Extract the (X, Y) coordinate from the center of the cell holding the provided text.  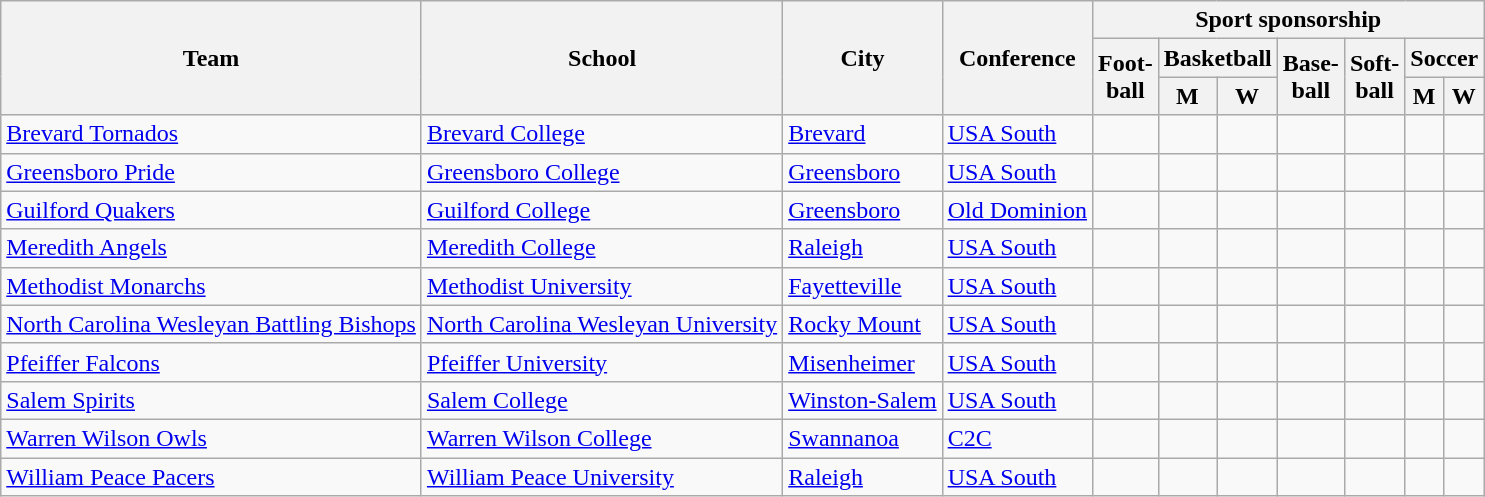
Salem Spirits (212, 400)
William Peace University (602, 477)
Meredith College (602, 248)
City (862, 58)
Base-ball (1310, 77)
Methodist Monarchs (212, 286)
North Carolina Wesleyan University (602, 324)
Warren Wilson Owls (212, 438)
Greensboro Pride (212, 172)
Swannanoa (862, 438)
Fayetteville (862, 286)
Methodist University (602, 286)
Conference (1017, 58)
Soft-ball (1374, 77)
Basketball (1218, 58)
Guilford Quakers (212, 210)
Winston-Salem (862, 400)
Rocky Mount (862, 324)
Guilford College (602, 210)
Team (212, 58)
Warren Wilson College (602, 438)
School (602, 58)
Foot-ball (1126, 77)
Brevard Tornados (212, 134)
Brevard (862, 134)
Pfeiffer University (602, 362)
C2C (1017, 438)
Greensboro College (602, 172)
North Carolina Wesleyan Battling Bishops (212, 324)
Pfeiffer Falcons (212, 362)
Sport sponsorship (1288, 20)
Brevard College (602, 134)
Old Dominion (1017, 210)
Soccer (1444, 58)
Salem College (602, 400)
Misenheimer (862, 362)
William Peace Pacers (212, 477)
Meredith Angels (212, 248)
